Output the [x, y] coordinate of the center of the cell containing the given text.  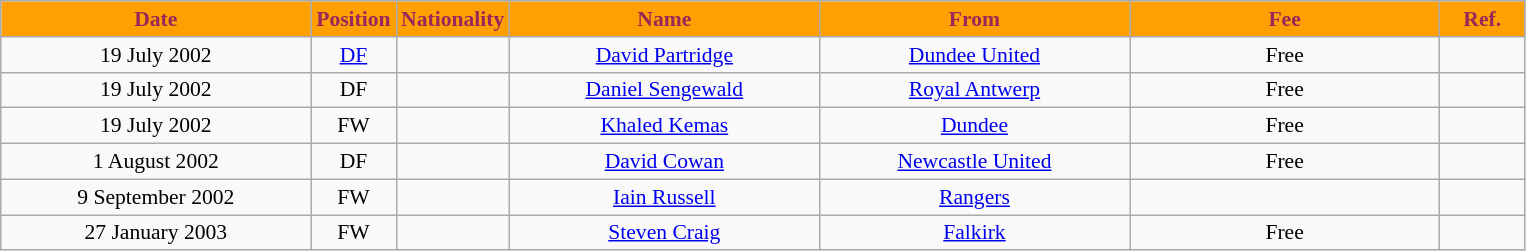
Date [156, 19]
David Partridge [664, 55]
Steven Craig [664, 233]
Position [354, 19]
From [974, 19]
Falkirk [974, 233]
Ref. [1482, 19]
27 January 2003 [156, 233]
Iain Russell [664, 197]
Daniel Sengewald [664, 90]
Newcastle United [974, 162]
Nationality [452, 19]
Rangers [974, 197]
David Cowan [664, 162]
9 September 2002 [156, 197]
Dundee [974, 126]
Khaled Kemas [664, 126]
Name [664, 19]
Fee [1285, 19]
Royal Antwerp [974, 90]
1 August 2002 [156, 162]
Dundee United [974, 55]
